Return the (X, Y) coordinate for the center point of the cell that contains the specified text.  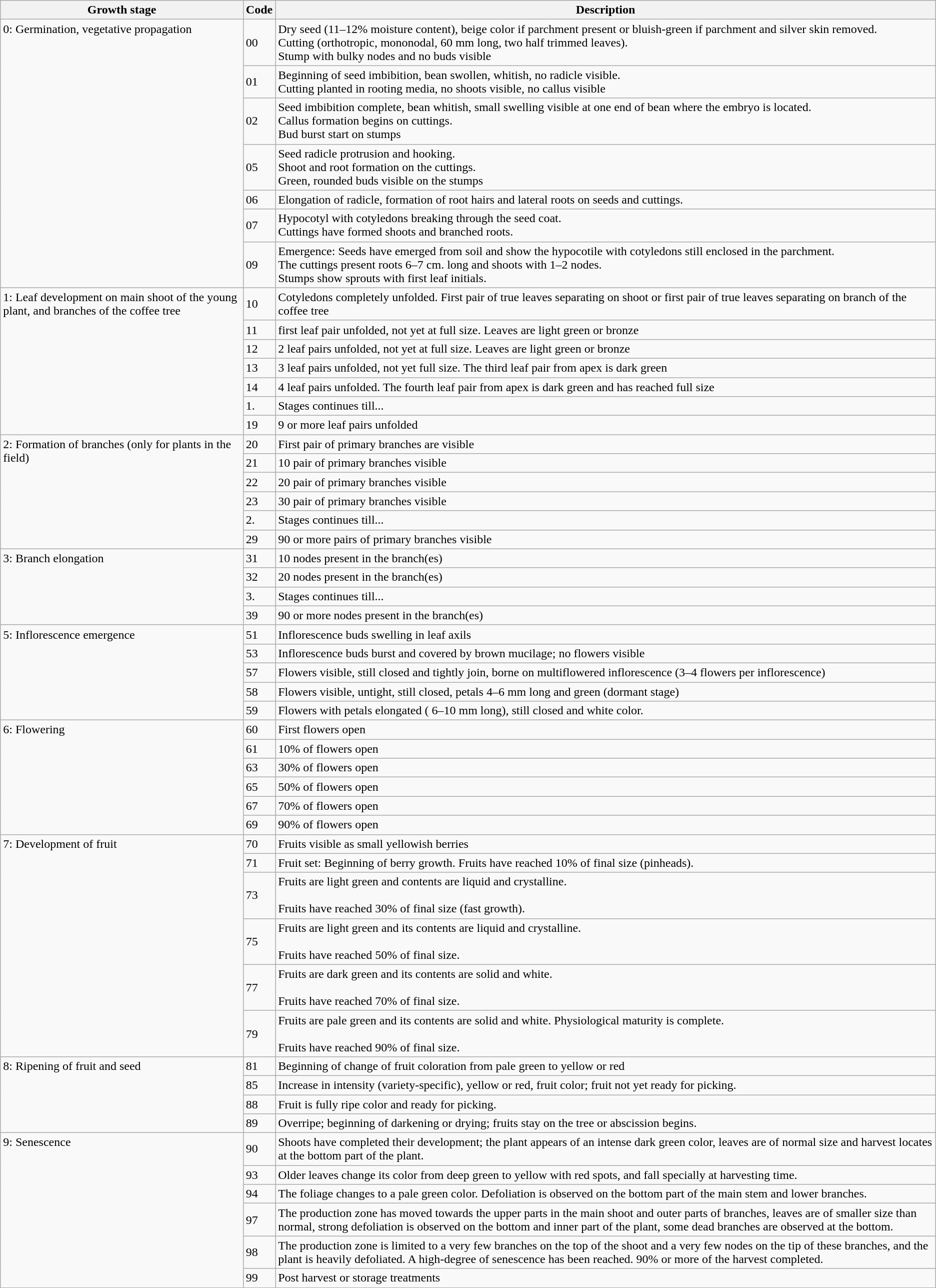
06 (259, 200)
0: Germination, vegetative propagation (122, 154)
88 (259, 1104)
71 (259, 863)
Fruits are light green and contents are liquid and crystalline. Fruits have reached 30% of final size (fast growth). (606, 895)
8: Ripening of fruit and seed (122, 1094)
First pair of primary branches are visible (606, 444)
Fruits visible as small yellowish berries (606, 844)
70 (259, 844)
59 (259, 711)
77 (259, 987)
Beginning of change of fruit coloration from pale green to yellow or red (606, 1066)
Inflorescence buds swelling in leaf axils (606, 634)
57 (259, 672)
79 (259, 1033)
63 (259, 768)
90 (259, 1149)
22 (259, 482)
99 (259, 1278)
14 (259, 387)
3 leaf pairs unfolded, not yet full size. The third leaf pair from apex is dark green (606, 368)
00 (259, 43)
20 pair of primary branches visible (606, 482)
81 (259, 1066)
73 (259, 895)
Fruits are dark green and its contents are solid and white. Fruits have reached 70% of final size. (606, 987)
90 or more nodes present in the branch(es) (606, 615)
32 (259, 577)
4 leaf pairs unfolded. The fourth leaf pair from apex is dark green and has reached full size (606, 387)
Beginning of seed imbibition, bean swollen, whitish, no radicle visible. Cutting planted in rooting media, no shoots visible, no callus visible (606, 82)
first leaf pair unfolded, not yet at full size. Leaves are light green or bronze (606, 330)
05 (259, 167)
3. (259, 596)
10 nodes present in the branch(es) (606, 558)
01 (259, 82)
Post harvest or storage treatments (606, 1278)
58 (259, 692)
93 (259, 1175)
21 (259, 463)
12 (259, 349)
First flowers open (606, 730)
5: Inflorescence emergence (122, 672)
Fruits are light green and its contents are liquid and crystalline. Fruits have reached 50% of final size. (606, 941)
The foliage changes to a pale green color. Defoliation is observed on the bottom part of the main stem and lower branches. (606, 1194)
2. (259, 520)
Flowers visible, still closed and tightly join, borne on multiflowered inflorescence (3–4 flowers per inflorescence) (606, 672)
11 (259, 330)
85 (259, 1085)
Cotyledons completely unfolded. First pair of true leaves separating on shoot or first pair of true leaves separating on branch of the coffee tree (606, 304)
20 nodes present in the branch(es) (606, 577)
90 or more pairs of primary branches visible (606, 539)
97 (259, 1219)
65 (259, 787)
70% of flowers open (606, 806)
29 (259, 539)
Overripe; beginning of darkening or drying; fruits stay on the tree or abscission begins. (606, 1123)
Older leaves change its color from deep green to yellow with red spots, and fall specially at harvesting time. (606, 1175)
31 (259, 558)
02 (259, 121)
6: Flowering (122, 777)
1. (259, 406)
3: Branch elongation (122, 587)
9: Senescence (122, 1210)
2: Formation of branches (only for plants in the field) (122, 492)
39 (259, 615)
13 (259, 368)
90% of flowers open (606, 825)
30 pair of primary branches visible (606, 501)
Elongation of radicle, formation of root hairs and lateral roots on seeds and cuttings. (606, 200)
Inflorescence buds burst and covered by brown mucilage; no flowers visible (606, 653)
07 (259, 225)
Fruit is fully ripe color and ready for picking. (606, 1104)
Increase in intensity (variety-specific), yellow or red, fruit color; fruit not yet ready for picking. (606, 1085)
9 or more leaf pairs unfolded (606, 425)
7: Development of fruit (122, 945)
Fruits are pale green and its contents are solid and white. Physiological maturity is complete. Fruits have reached 90% of final size. (606, 1033)
Seed radicle protrusion and hooking. Shoot and root formation on the cuttings. Green, rounded buds visible on the stumps (606, 167)
10% of flowers open (606, 749)
2 leaf pairs unfolded, not yet at full size. Leaves are light green or bronze (606, 349)
61 (259, 749)
10 (259, 304)
Flowers with petals elongated ( 6–10 mm long), still closed and white color. (606, 711)
Flowers visible, untight, still closed, petals 4–6 mm long and green (dormant stage) (606, 692)
Growth stage (122, 10)
20 (259, 444)
30% of flowers open (606, 768)
Code (259, 10)
75 (259, 941)
Description (606, 10)
23 (259, 501)
10 pair of primary branches visible (606, 463)
19 (259, 425)
69 (259, 825)
1: Leaf development on main shoot of the young plant, and branches of the coffee tree (122, 361)
98 (259, 1252)
Hypocotyl with cotyledons breaking through the seed coat. Cuttings have formed shoots and branched roots. (606, 225)
51 (259, 634)
09 (259, 265)
53 (259, 653)
60 (259, 730)
94 (259, 1194)
67 (259, 806)
89 (259, 1123)
Fruit set: Beginning of berry growth. Fruits have reached 10% of final size (pinheads). (606, 863)
50% of flowers open (606, 787)
